Extract the [x, y] coordinate from the center of the cell holding the provided text.  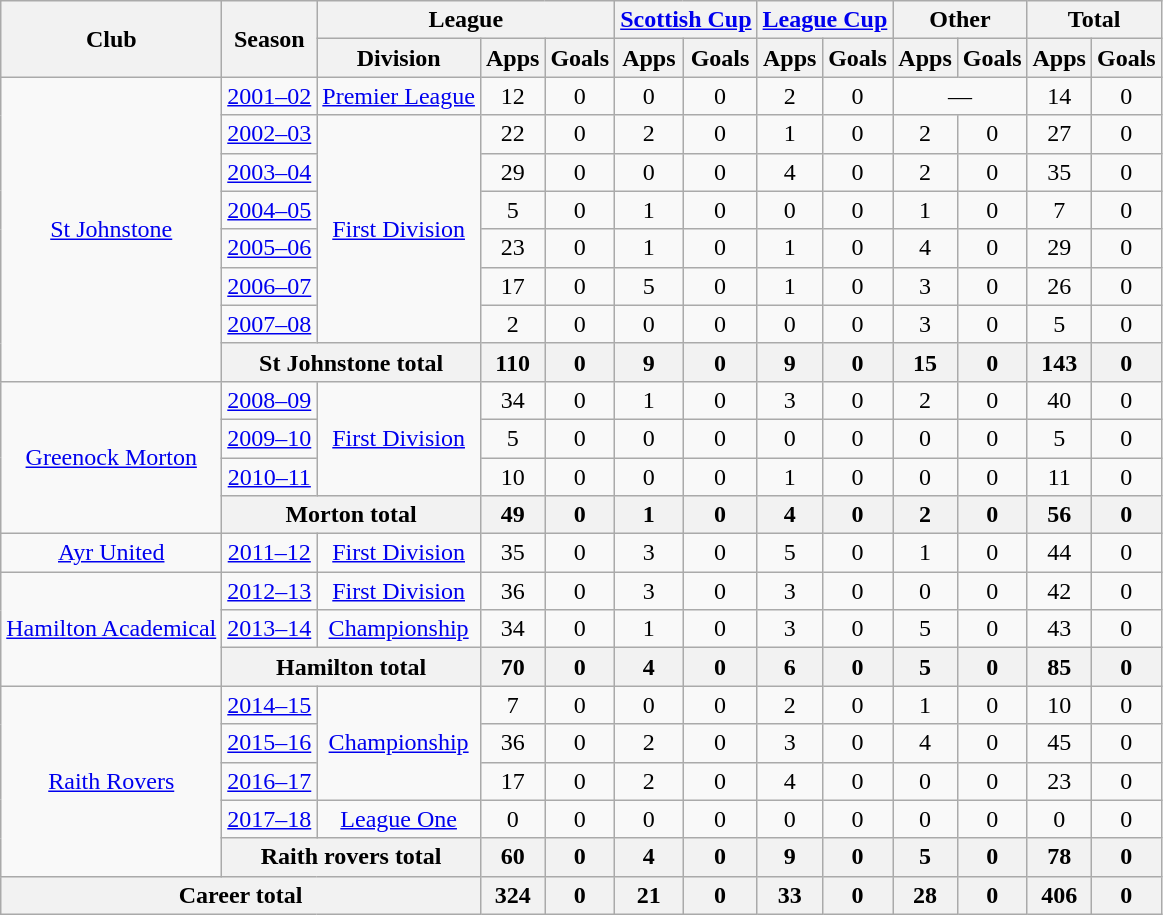
26 [1059, 286]
42 [1059, 591]
League [466, 20]
324 [512, 895]
League One [399, 819]
Division [399, 58]
22 [512, 134]
— [960, 96]
Total [1094, 20]
2010–11 [270, 477]
15 [925, 362]
2016–17 [270, 781]
Raith rovers total [352, 857]
2003–04 [270, 172]
Club [112, 39]
43 [1059, 629]
33 [790, 895]
11 [1059, 477]
League Cup [825, 20]
40 [1059, 400]
78 [1059, 857]
12 [512, 96]
2009–10 [270, 438]
49 [512, 515]
44 [1059, 553]
70 [512, 667]
Morton total [352, 515]
2006–07 [270, 286]
2012–13 [270, 591]
St Johnstone [112, 229]
60 [512, 857]
Hamilton total [352, 667]
2001–02 [270, 96]
2015–16 [270, 743]
56 [1059, 515]
27 [1059, 134]
85 [1059, 667]
14 [1059, 96]
Ayr United [112, 553]
28 [925, 895]
2008–09 [270, 400]
Greenock Morton [112, 457]
Career total [241, 895]
6 [790, 667]
2005–06 [270, 248]
Other [960, 20]
2007–08 [270, 324]
21 [649, 895]
Season [270, 39]
2011–12 [270, 553]
2017–18 [270, 819]
406 [1059, 895]
2002–03 [270, 134]
2004–05 [270, 210]
Hamilton Academical [112, 629]
2013–14 [270, 629]
110 [512, 362]
Scottish Cup [686, 20]
143 [1059, 362]
St Johnstone total [352, 362]
45 [1059, 743]
Premier League [399, 96]
2014–15 [270, 705]
Raith Rovers [112, 781]
